Determine the (X, Y) coordinate at the center of the cell enclosing the given text.  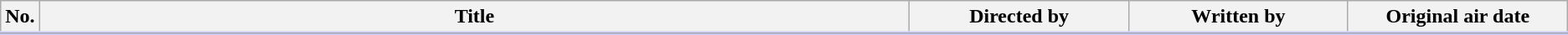
Original air date (1457, 17)
Directed by (1019, 17)
No. (20, 17)
Title (474, 17)
Written by (1239, 17)
